Detect which cell encompasses the target text, then output its [X, Y] center coordinate. 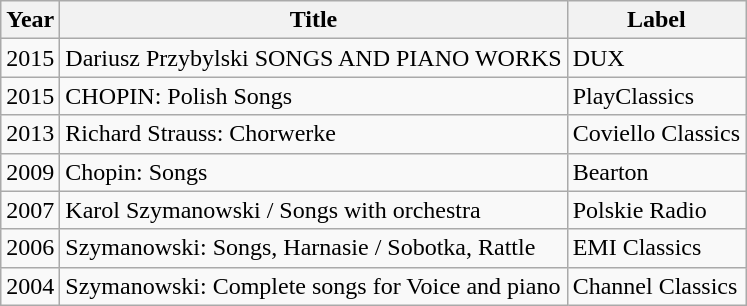
Bearton [656, 172]
2007 [30, 210]
Karol Szymanowski / Songs with orchestra [314, 210]
EMI Classics [656, 248]
Szymanowski: Songs, Harnasie / Sobotka, Rattle [314, 248]
2013 [30, 134]
2006 [30, 248]
Richard Strauss: Chorwerke [314, 134]
Title [314, 20]
Channel Classics [656, 286]
Chopin: Songs [314, 172]
Polskie Radio [656, 210]
Year [30, 20]
DUX [656, 58]
Dariusz Przybylski SONGS AND PIANO WORKS [314, 58]
PlayClassics [656, 96]
2009 [30, 172]
Coviello Classics [656, 134]
2004 [30, 286]
Szymanowski: Complete songs for Voice and piano [314, 286]
Label [656, 20]
CHOPIN: Polish Songs [314, 96]
